Find where the given text appears and provide that cell's center as (x, y) coordinate. 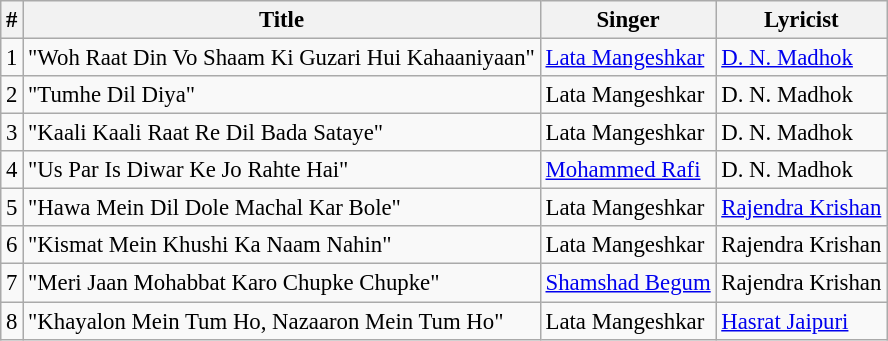
"Meri Jaan Mohabbat Karo Chupke Chupke" (282, 283)
Title (282, 20)
"Kaali Kaali Raat Re Dil Bada Sataye" (282, 133)
6 (12, 245)
"Hawa Mein Dil Dole Machal Kar Bole" (282, 208)
2 (12, 95)
1 (12, 58)
"Kismat Mein Khushi Ka Naam Nahin" (282, 245)
Shamshad Begum (628, 283)
Hasrat Jaipuri (802, 321)
3 (12, 133)
5 (12, 208)
8 (12, 321)
"Tumhe Dil Diya" (282, 95)
"Us Par Is Diwar Ke Jo Rahte Hai" (282, 170)
Mohammed Rafi (628, 170)
7 (12, 283)
Singer (628, 20)
4 (12, 170)
Lyricist (802, 20)
# (12, 20)
"Khayalon Mein Tum Ho, Nazaaron Mein Tum Ho" (282, 321)
"Woh Raat Din Vo Shaam Ki Guzari Hui Kahaaniyaan" (282, 58)
